Provide the [X, Y] coordinate of the cell's center where the given text is located.  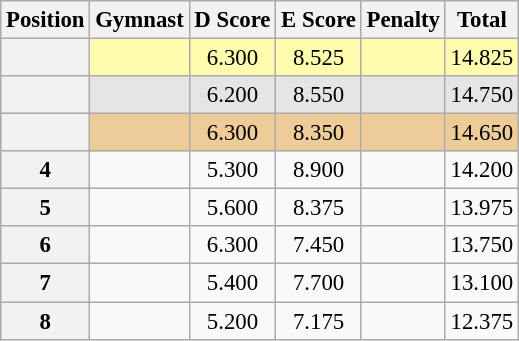
8.525 [318, 58]
6.200 [232, 95]
8.350 [318, 133]
D Score [232, 20]
8.900 [318, 170]
14.200 [482, 170]
Penalty [403, 20]
13.750 [482, 245]
8.375 [318, 208]
14.750 [482, 95]
8.550 [318, 95]
14.650 [482, 133]
4 [46, 170]
7 [46, 283]
Gymnast [140, 20]
5.600 [232, 208]
6 [46, 245]
5 [46, 208]
13.100 [482, 283]
E Score [318, 20]
Position [46, 20]
14.825 [482, 58]
8 [46, 321]
7.450 [318, 245]
13.975 [482, 208]
5.400 [232, 283]
Total [482, 20]
12.375 [482, 321]
7.175 [318, 321]
5.200 [232, 321]
5.300 [232, 170]
7.700 [318, 283]
